Determine the [x, y] coordinate at the center of the cell enclosing the given text.  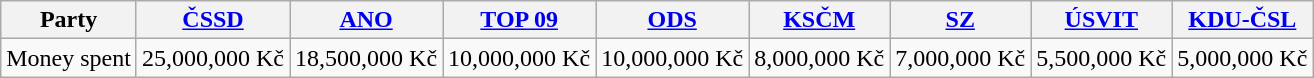
KSČM [820, 20]
TOP 09 [520, 20]
SZ [960, 20]
ANO [366, 20]
5,500,000 Kč [1102, 58]
Money spent [69, 58]
18,500,000 Kč [366, 58]
ÚSVIT [1102, 20]
ODS [672, 20]
7,000,000 Kč [960, 58]
Party [69, 20]
KDU-ČSL [1242, 20]
25,000,000 Kč [212, 58]
5,000,000 Kč [1242, 58]
8,000,000 Kč [820, 58]
ČSSD [212, 20]
